Return (X, Y) of the center of cell containing provided text 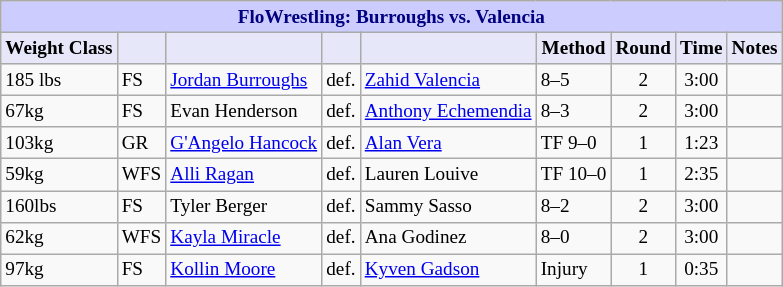
TF 10–0 (574, 175)
Lauren Louive (448, 175)
Anthony Echemendia (448, 111)
160lbs (59, 206)
Kollin Moore (244, 270)
Evan Henderson (244, 111)
Ana Godinez (448, 238)
Alan Vera (448, 143)
67kg (59, 111)
Tyler Berger (244, 206)
8–5 (574, 80)
Alli Ragan (244, 175)
G'Angelo Hancock (244, 143)
Weight Class (59, 48)
8–3 (574, 111)
Injury (574, 270)
Notes (754, 48)
GR (142, 143)
Kayla Miracle (244, 238)
103kg (59, 143)
1:23 (702, 143)
FloWrestling: Burroughs vs. Valencia (392, 17)
97kg (59, 270)
Zahid Valencia (448, 80)
2:35 (702, 175)
59kg (59, 175)
Kyven Gadson (448, 270)
Round (644, 48)
62kg (59, 238)
Method (574, 48)
Sammy Sasso (448, 206)
185 lbs (59, 80)
8–2 (574, 206)
0:35 (702, 270)
Time (702, 48)
Jordan Burroughs (244, 80)
TF 9–0 (574, 143)
8–0 (574, 238)
